Pinpoint the cell where the given text exists, returning its (X, Y) midpoint coordinate. 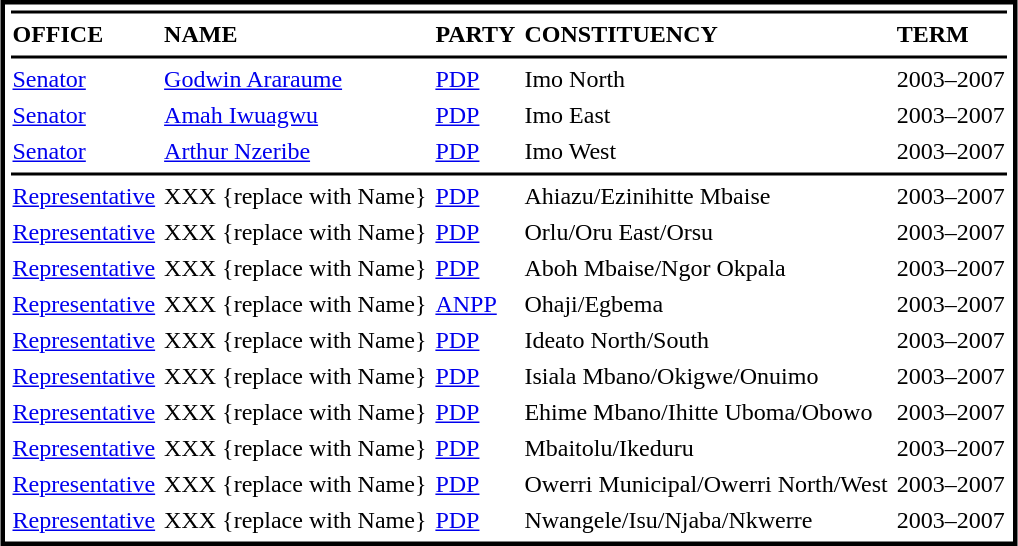
Arthur Nzeribe (296, 151)
Imo West (706, 151)
OFFICE (84, 35)
Ahiazu/Ezinihitte Mbaise (706, 197)
Ohaji/Egbema (706, 305)
Imo North (706, 79)
Imo East (706, 115)
ANPP (476, 305)
Nwangele/Isu/Njaba/Nkwerre (706, 521)
NAME (296, 35)
PARTY (476, 35)
Aboh Mbaise/Ngor Okpala (706, 269)
Ideato North/South (706, 341)
Ehime Mbano/Ihitte Uboma/Obowo (706, 413)
Mbaitolu/Ikeduru (706, 449)
Isiala Mbano/Okigwe/Onuimo (706, 377)
Owerri Municipal/Owerri North/West (706, 485)
Amah Iwuagwu (296, 115)
CONSTITUENCY (706, 35)
Godwin Araraume (296, 79)
Orlu/Oru East/Orsu (706, 233)
TERM (950, 35)
